Detect which cell encompasses the target text, then output its [x, y] center coordinate. 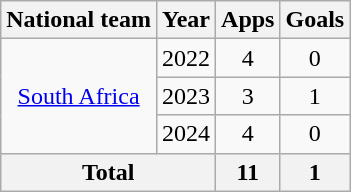
3 [248, 96]
South Africa [79, 96]
Year [186, 20]
11 [248, 172]
2024 [186, 134]
Total [108, 172]
National team [79, 20]
Goals [315, 20]
2023 [186, 96]
2022 [186, 58]
Apps [248, 20]
